For the text-containing cell, return its midpoint in [x, y] coordinate format. 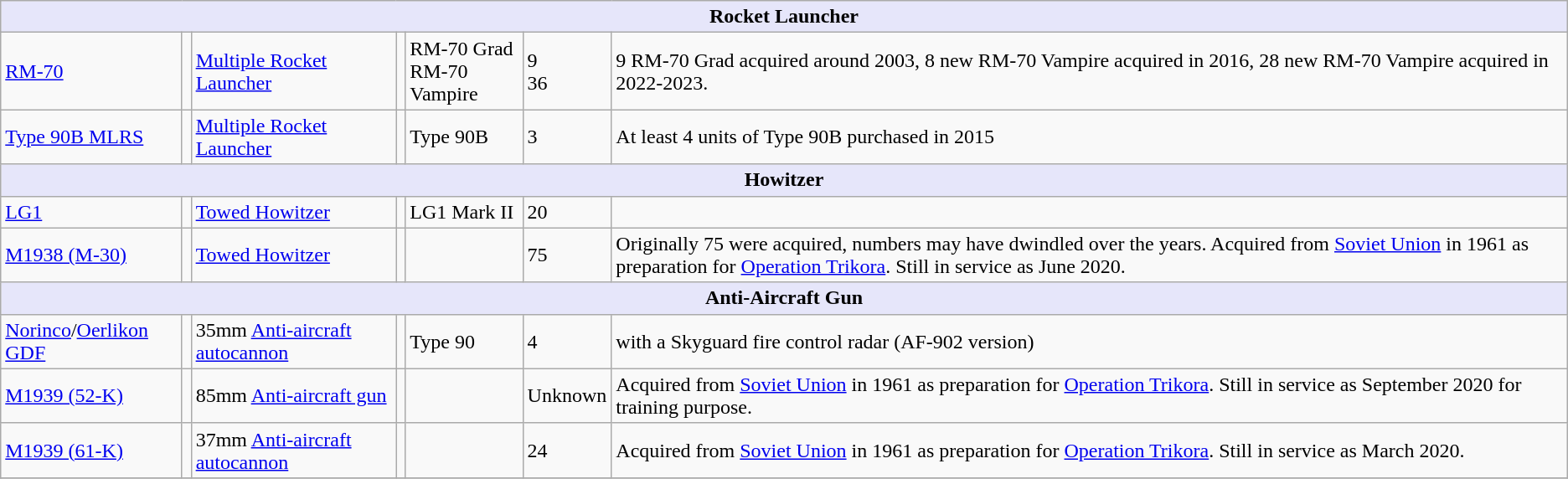
4 [567, 342]
936 [567, 71]
LG1 [91, 212]
35mm Anti-aircraft autocannon [293, 342]
RM-70 [91, 71]
At least 4 units of Type 90B purchased in 2015 [1089, 137]
Howitzer [784, 180]
3 [567, 137]
Type 90 [464, 342]
37mm Anti-aircraft autocannon [293, 451]
Norinco/Oerlikon GDF [91, 342]
LG1 Mark II [464, 212]
M1939 (61-K) [91, 451]
M1938 (M-30) [91, 255]
85mm Anti-aircraft gun [293, 395]
20 [567, 212]
with a Skyguard fire control radar (AF-902 version) [1089, 342]
M1939 (52-K) [91, 395]
Unknown [567, 395]
Acquired from Soviet Union in 1961 as preparation for Operation Trikora. Still in service as March 2020. [1089, 451]
Type 90B MLRS [91, 137]
Acquired from Soviet Union in 1961 as preparation for Operation Trikora. Still in service as September 2020 for training purpose. [1089, 395]
9 RM-70 Grad acquired around 2003, 8 new RM-70 Vampire acquired in 2016, 28 new RM-70 Vampire acquired in 2022-2023. [1089, 71]
24 [567, 451]
75 [567, 255]
Type 90B [464, 137]
Anti-Aircraft Gun [784, 298]
RM-70 GradRM-70 Vampire [464, 71]
Rocket Launcher [784, 17]
